Provide the (x, y) coordinate of the cell's center where the given text is located.  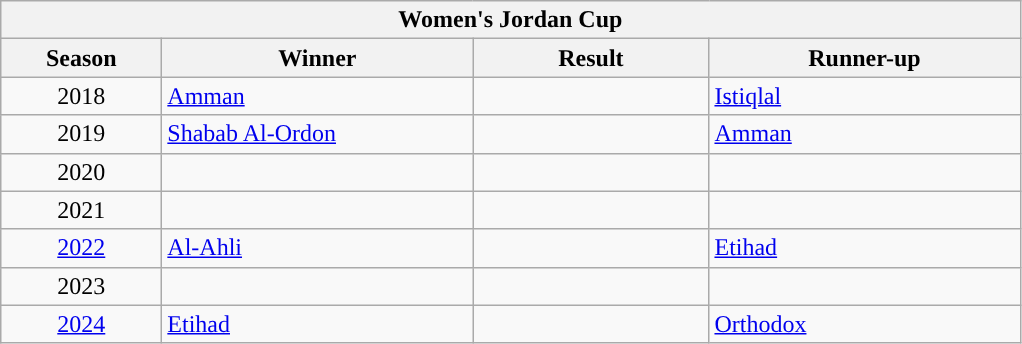
2021 (82, 210)
Women's Jordan Cup (510, 20)
Result (591, 58)
2024 (82, 324)
2022 (82, 248)
2018 (82, 96)
2019 (82, 134)
Orthodox (864, 324)
Winner (318, 58)
Shabab Al-Ordon (318, 134)
Al-Ahli (318, 248)
Runner-up (864, 58)
Season (82, 58)
Istiqlal (864, 96)
2020 (82, 172)
2023 (82, 286)
